Detect which cell encompasses the target text, then output its [X, Y] center coordinate. 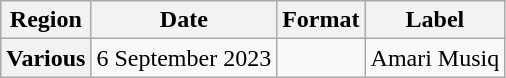
Format [321, 20]
Various [46, 58]
Label [435, 20]
Date [184, 20]
Region [46, 20]
6 September 2023 [184, 58]
Amari Musiq [435, 58]
